Return the [X, Y] coordinate for the center point of the cell that contains the specified text.  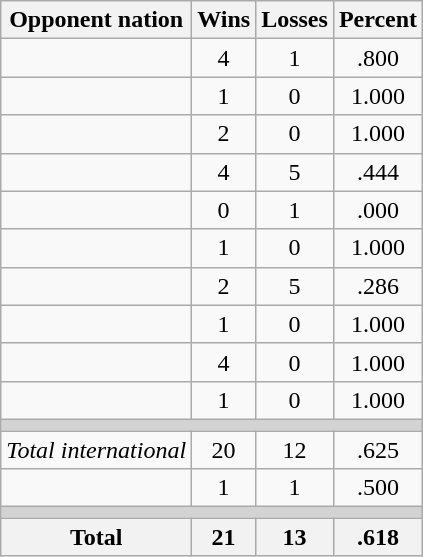
Wins [224, 20]
Opponent nation [96, 20]
20 [224, 449]
.286 [378, 286]
Total [96, 537]
12 [295, 449]
13 [295, 537]
.444 [378, 172]
Total international [96, 449]
.500 [378, 488]
Percent [378, 20]
.800 [378, 58]
21 [224, 537]
.618 [378, 537]
.000 [378, 210]
.625 [378, 449]
Losses [295, 20]
